Identify which cell holds the provided text, then report its [X, Y] central coordinate. 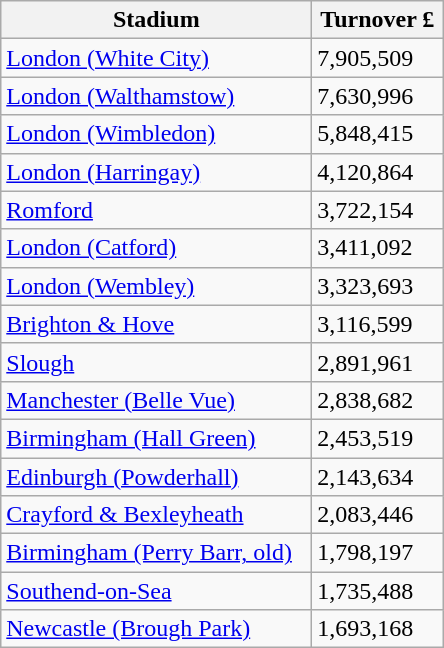
Stadium [156, 20]
Southend-on-Sea [156, 591]
3,722,154 [378, 210]
Slough [156, 362]
Crayford & Bexleyheath [156, 515]
Brighton & Hove [156, 324]
Edinburgh (Powderhall) [156, 477]
2,891,961 [378, 362]
Birmingham (Hall Green) [156, 438]
4,120,864 [378, 172]
1,693,168 [378, 629]
7,905,509 [378, 58]
1,798,197 [378, 553]
7,630,996 [378, 96]
2,083,446 [378, 515]
2,143,634 [378, 477]
London (Wembley) [156, 286]
1,735,488 [378, 591]
2,453,519 [378, 438]
5,848,415 [378, 134]
2,838,682 [378, 400]
Birmingham (Perry Barr, old) [156, 553]
Romford [156, 210]
3,116,599 [378, 324]
London (Wimbledon) [156, 134]
3,411,092 [378, 248]
Turnover £ [378, 20]
Newcastle (Brough Park) [156, 629]
3,323,693 [378, 286]
London (White City) [156, 58]
London (Walthamstow) [156, 96]
London (Catford) [156, 248]
Manchester (Belle Vue) [156, 400]
London (Harringay) [156, 172]
